Output the [X, Y] coordinate of the center of the cell containing the given text.  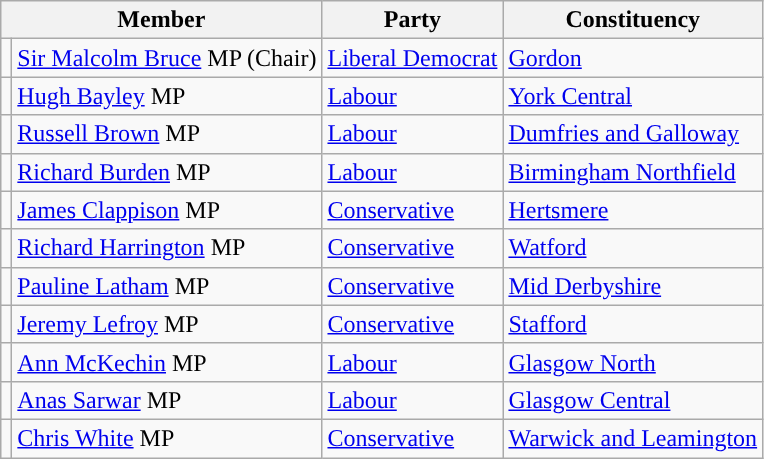
Gordon [633, 58]
Member [162, 20]
Stafford [633, 324]
Watford [633, 248]
Dumfries and Galloway [633, 134]
Russell Brown MP [167, 134]
Richard Burden MP [167, 172]
Jeremy Lefroy MP [167, 324]
Constituency [633, 20]
Hugh Bayley MP [167, 96]
Warwick and Leamington [633, 438]
Ann McKechin MP [167, 362]
Party [412, 20]
Chris White MP [167, 438]
James Clappison MP [167, 210]
Glasgow Central [633, 400]
York Central [633, 96]
Glasgow North [633, 362]
Hertsmere [633, 210]
Richard Harrington MP [167, 248]
Liberal Democrat [412, 58]
Mid Derbyshire [633, 286]
Birmingham Northfield [633, 172]
Pauline Latham MP [167, 286]
Sir Malcolm Bruce MP (Chair) [167, 58]
Anas Sarwar MP [167, 400]
